Extract the (X, Y) coordinate from the center of the cell holding the provided text.  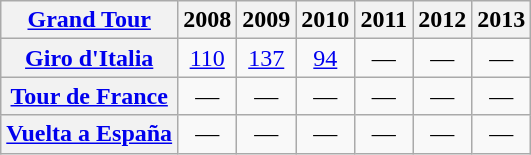
Grand Tour (90, 20)
2008 (208, 20)
110 (208, 58)
Giro d'Italia (90, 58)
Tour de France (90, 96)
137 (266, 58)
2010 (326, 20)
2012 (442, 20)
2013 (502, 20)
2011 (384, 20)
94 (326, 58)
Vuelta a España (90, 134)
2009 (266, 20)
